Return [X, Y] of the center of cell containing provided text 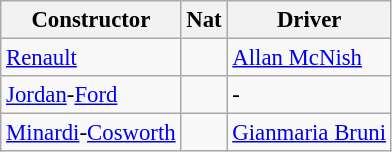
Allan McNish [309, 58]
Renault [91, 58]
- [309, 95]
Minardi-Cosworth [91, 133]
Constructor [91, 20]
Nat [204, 20]
Gianmaria Bruni [309, 133]
Jordan-Ford [91, 95]
Driver [309, 20]
